Identify which cell holds the provided text, then report its [X, Y] central coordinate. 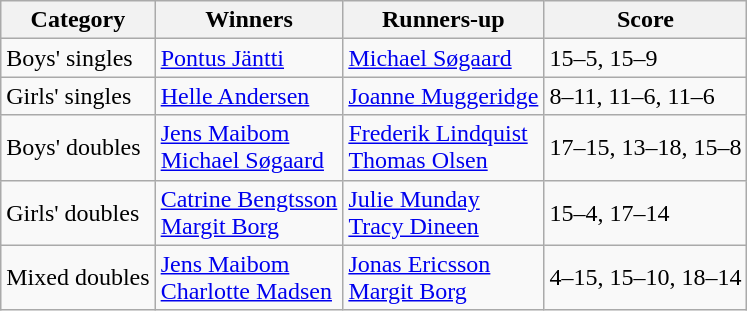
Boys' doubles [78, 148]
Catrine Bengtsson Margit Borg [249, 212]
Jonas Ericsson Margit Borg [444, 278]
Girls' doubles [78, 212]
4–15, 15–10, 18–14 [646, 278]
Helle Andersen [249, 96]
Joanne Muggeridge [444, 96]
8–11, 11–6, 11–6 [646, 96]
Jens Maibom Charlotte Madsen [249, 278]
Winners [249, 20]
Category [78, 20]
Pontus Jäntti [249, 58]
15–4, 17–14 [646, 212]
Score [646, 20]
Boys' singles [78, 58]
17–15, 13–18, 15–8 [646, 148]
Julie Munday Tracy Dineen [444, 212]
Michael Søgaard [444, 58]
Mixed doubles [78, 278]
15–5, 15–9 [646, 58]
Jens Maibom Michael Søgaard [249, 148]
Runners-up [444, 20]
Girls' singles [78, 96]
Frederik Lindquist Thomas Olsen [444, 148]
